Return the (x, y) coordinate for the center point of the cell that contains the specified text.  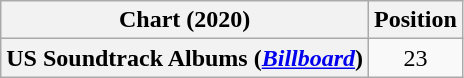
US Soundtrack Albums (Billboard) (185, 58)
23 (416, 58)
Position (416, 20)
Chart (2020) (185, 20)
